Scan for the cell matching the given text and deliver its (X, Y) coordinate at center. 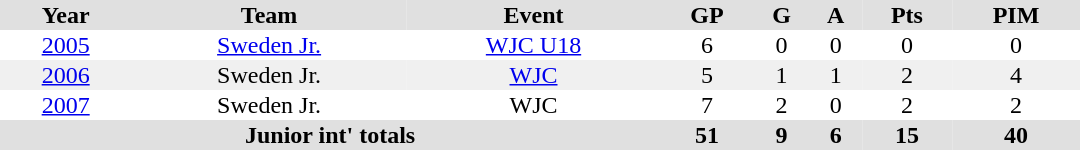
Junior int' totals (330, 135)
40 (1016, 135)
2006 (66, 75)
Year (66, 15)
Pts (907, 15)
G (782, 15)
9 (782, 135)
2005 (66, 45)
Team (269, 15)
2007 (66, 105)
4 (1016, 75)
Event (534, 15)
WJC U18 (534, 45)
15 (907, 135)
PIM (1016, 15)
5 (707, 75)
GP (707, 15)
A (836, 15)
51 (707, 135)
7 (707, 105)
